Output the [x, y] coordinate of the center of the cell containing the given text.  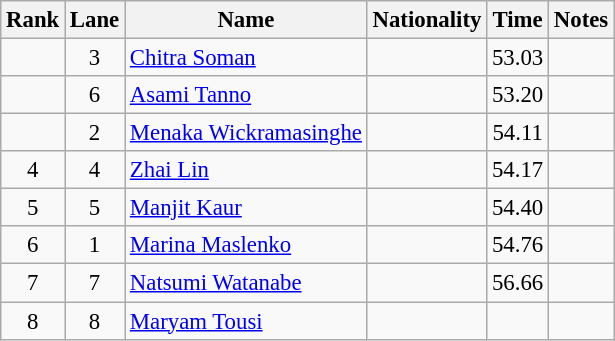
54.17 [518, 170]
Chitra Soman [246, 58]
53.20 [518, 95]
53.03 [518, 58]
54.40 [518, 208]
54.76 [518, 245]
3 [95, 58]
Notes [582, 20]
Maryam Tousi [246, 321]
Lane [95, 20]
56.66 [518, 283]
2 [95, 133]
Asami Tanno [246, 95]
1 [95, 245]
Menaka Wickramasinghe [246, 133]
Zhai Lin [246, 170]
Nationality [426, 20]
54.11 [518, 133]
Manjit Kaur [246, 208]
Rank [33, 20]
Natsumi Watanabe [246, 283]
Marina Maslenko [246, 245]
Name [246, 20]
Time [518, 20]
